Search for the cell housing the specified text and yield its (x, y) center coordinate. 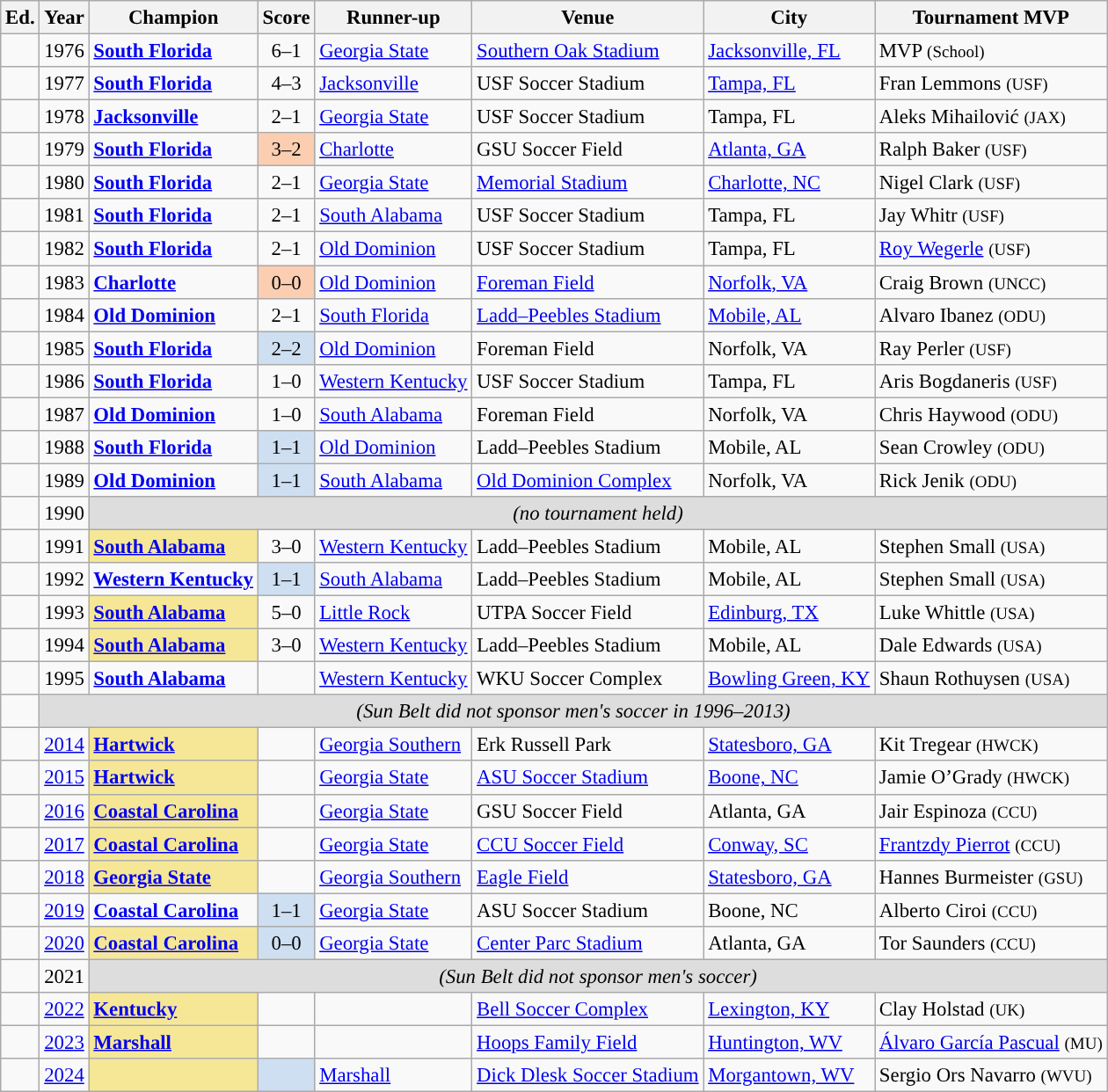
1988 (64, 448)
Ed. (20, 18)
1985 (64, 348)
2023 (64, 1042)
Aleks Mihailović (JAX) (991, 117)
Luke Whittle (USA) (991, 613)
1993 (64, 613)
2024 (64, 1075)
6–1 (287, 51)
Edinburg, TX (790, 613)
Sergio Ors Navarro (WVU) (991, 1075)
2019 (64, 910)
Kit Tregear (HWCK) (991, 745)
Roy Wegerle (USF) (991, 249)
Jamie O’Grady (HWCK) (991, 778)
Lexington, KY (790, 1009)
(Sun Belt did not sponsor men's soccer in 1996–2013) (573, 711)
Dick Dlesk Soccer Stadium (587, 1075)
Champion (173, 18)
Kentucky (173, 1009)
1980 (64, 183)
Center Parc Stadium (587, 943)
3–2 (287, 149)
WKU Soccer Complex (587, 679)
1992 (64, 579)
1991 (64, 546)
Charlotte, NC (790, 183)
1990 (64, 513)
1983 (64, 282)
1987 (64, 414)
1977 (64, 84)
(no tournament held) (598, 513)
Hannes Burmeister (GSU) (991, 877)
Year (64, 18)
1979 (64, 149)
2016 (64, 811)
Alberto Ciroi (CCU) (991, 910)
Alvaro Ibanez (ODU) (991, 315)
Hoops Family Field (587, 1042)
2022 (64, 1009)
1995 (64, 679)
2–2 (287, 348)
Eagle Field (587, 877)
Huntington, WV (790, 1042)
Craig Brown (UNCC) (991, 282)
CCU Soccer Field (587, 844)
1994 (64, 645)
Southern Oak Stadium (587, 51)
1989 (64, 480)
1978 (64, 117)
Aris Bogdaneris (USF) (991, 381)
2014 (64, 745)
5–0 (287, 613)
Jay Whitr (USF) (991, 215)
2020 (64, 943)
Álvaro García Pascual (MU) (991, 1042)
1984 (64, 315)
1982 (64, 249)
UTPA Soccer Field (587, 613)
Score (287, 18)
Ralph Baker (USF) (991, 149)
Morgantown, WV (790, 1075)
Rick Jenik (ODU) (991, 480)
Fran Lemmons (USF) (991, 84)
Sean Crowley (ODU) (991, 448)
1981 (64, 215)
Ray Perler (USF) (991, 348)
Tournament MVP (991, 18)
Tor Saunders (CCU) (991, 943)
Bowling Green, KY (790, 679)
1986 (64, 381)
Jacksonville, FL (790, 51)
2018 (64, 877)
Venue (587, 18)
2015 (64, 778)
Memorial Stadium (587, 183)
Conway, SC (790, 844)
Bell Soccer Complex (587, 1009)
Chris Haywood (ODU) (991, 414)
Old Dominion Complex (587, 480)
4–3 (287, 84)
Nigel Clark (USF) (991, 183)
2017 (64, 844)
1976 (64, 51)
City (790, 18)
Dale Edwards (USA) (991, 645)
2021 (64, 976)
Runner-up (394, 18)
Jair Espinoza (CCU) (991, 811)
Erk Russell Park (587, 745)
Little Rock (394, 613)
Clay Holstad (UK) (991, 1009)
MVP (School) (991, 51)
Shaun Rothuysen (USA) (991, 679)
Frantzdy Pierrot (CCU) (991, 844)
(Sun Belt did not sponsor men's soccer) (598, 976)
